Determine the (X, Y) coordinate at the center of the cell enclosing the given text.  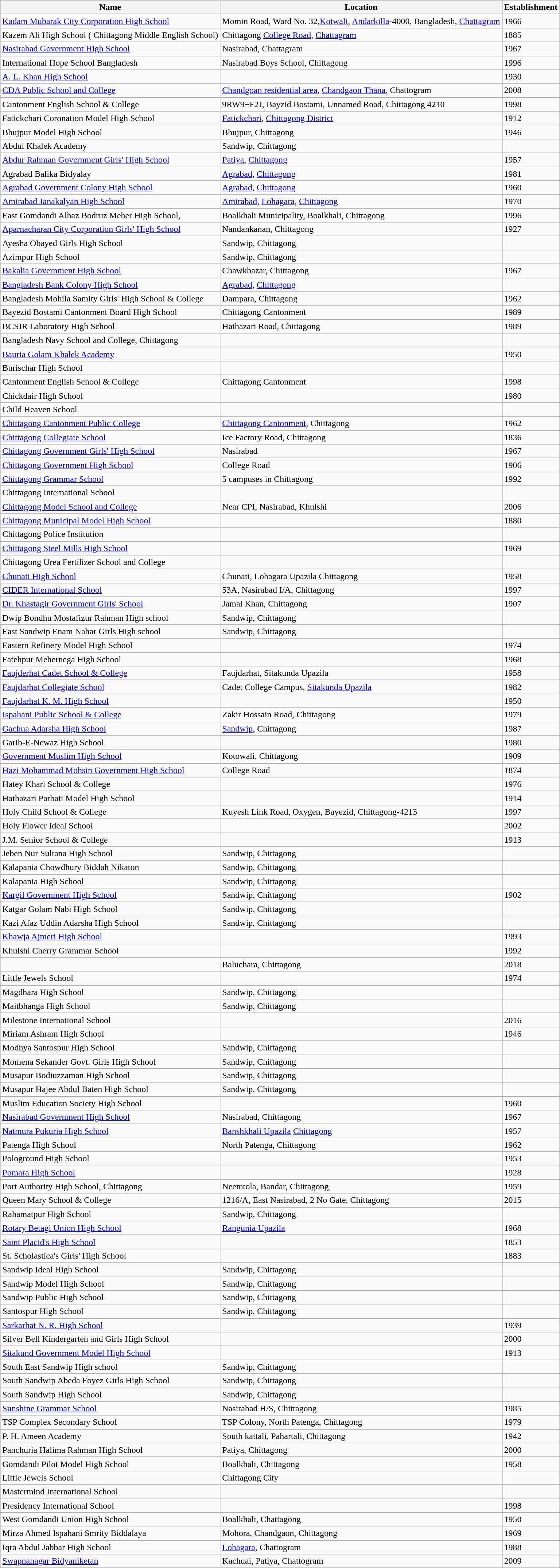
Eastern Refinery Model High School (110, 645)
Kazem Ali High School ( Chittagong Middle English School) (110, 35)
Chittagong Cantonment, Chittagong (361, 424)
Chittagong Collegiate School (110, 437)
1982 (531, 687)
Musapur Hajee Abdul Baten High School (110, 1089)
West Gomdandi Union High School (110, 1520)
1987 (531, 729)
Chittagong Steel Mills High School (110, 548)
Chunati High School (110, 576)
Magdhara High School (110, 992)
Chawkbazar, Chittagong (361, 271)
Faujdarhat Collegiate School (110, 687)
Kotowali, Chittagong (361, 756)
Ice Factory Road, Chittagong (361, 437)
Nasirabad, Chattagram (361, 49)
Aparnacharan City Corporation Girls' High School (110, 229)
Amirabad, Lohagara, Chittagong (361, 202)
Near CPI, Nasirabad, Khulshi (361, 507)
Momin Road, Ward No. 32,Kotwali, Andarkilla-4000, Bangladesh, Chattagram (361, 21)
Chittagong Model School and College (110, 507)
Ispahani Public School & College (110, 715)
1953 (531, 1159)
Momena Sekander Govt. Girls High School (110, 1062)
Bauria Golam Khalek Academy (110, 354)
Fatehpur Mehernega High School (110, 659)
Muslim Education Society High School (110, 1103)
Fatickchari, Chittagong District (361, 118)
Pologround High School (110, 1159)
2002 (531, 826)
Bakalia Government High School (110, 271)
South East Sandwip High school (110, 1367)
Kalapania High School (110, 881)
Location (361, 7)
1959 (531, 1186)
Kargil Government High School (110, 895)
1914 (531, 798)
Gachua Adarsha High School (110, 729)
Faujdarhat K. M. High School (110, 701)
Modhya Santospur High School (110, 1048)
TSP Colony, North Patenga, Chittagong (361, 1422)
Banshkhali Upazila Chittagong (361, 1131)
Nasirabad H/S, Chittagong (361, 1408)
Nasirabad (361, 451)
North Patenga, Chittagong (361, 1145)
Mirza Ahmed Ispahani Smrity Biddalaya (110, 1533)
Khawja Ajmeri High School (110, 937)
Sandwip Ideal High School (110, 1269)
1927 (531, 229)
Kadam Mubarak City Corporation High School (110, 21)
TSP Complex Secondary School (110, 1422)
Bhujpur Model High School (110, 132)
Saint Placid's High School (110, 1242)
1930 (531, 77)
Government Muslim High School (110, 756)
Maitbhanga High School (110, 1006)
Dwip Bondhu Mostafizur Rahman High school (110, 618)
Abdul Khalek Academy (110, 146)
Chittagong City (361, 1478)
2008 (531, 90)
Hatey Khari School & College (110, 784)
1906 (531, 465)
Sandwip Model High School (110, 1283)
Chittagong Police Institution (110, 534)
1836 (531, 437)
Chittagong College Road, Chattagram (361, 35)
Lohagara, Chattogram (361, 1547)
A. L. Khan High School (110, 77)
Sandwip Public High School (110, 1298)
J.M. Senior School & College (110, 839)
International Hope School Bangladesh (110, 63)
Sitakund Government Model High School (110, 1353)
Neemtola, Bandar, Chittagong (361, 1186)
Panchuria Halima Rahman High School (110, 1450)
Mastermind International School (110, 1491)
Boalkhali Municipality, Boalkhali, Chittagong (361, 215)
Abdur Rahman Government Girls' High School (110, 160)
Faujderhat Cadet School & College (110, 673)
Zakir Hossain Road, Chittagong (361, 715)
East Sandwip Enam Nahar Girls High school (110, 632)
Bayezid Bostami Cantonment Board High School (110, 312)
Mohora, Chandgaon, Chittagong (361, 1533)
1976 (531, 784)
CDA Public School and College (110, 90)
Cadet College Campus, Sitakunda Upazila (361, 687)
5 campuses in Chittagong (361, 479)
Chittagong Government High School (110, 465)
1902 (531, 895)
1985 (531, 1408)
Nandankanan, Chittagong (361, 229)
Sunshine Grammar School (110, 1408)
Chunati, Lohagara Upazila Chittagong (361, 576)
1939 (531, 1325)
1880 (531, 520)
2006 (531, 507)
Agrabad Government Colony High School (110, 188)
Agrabad Balika Bidyalay (110, 174)
1883 (531, 1256)
Kachuai, Patiya, Chattogram (361, 1561)
1885 (531, 35)
1993 (531, 937)
St. Scholastica's Girls' High School (110, 1256)
1907 (531, 604)
Hathazari Parbati Model High School (110, 798)
Bangladesh Mohila Samity Girls' High School & College (110, 299)
Jamal Khan, Chittagong (361, 604)
Chandgoan residential area, Chandgaon Thana, Chattogram (361, 90)
Amirabad Janakalyan High School (110, 202)
Name (110, 7)
Child Heaven School (110, 410)
Ayesha Obayed Girls High School (110, 243)
Milestone International School (110, 1020)
1909 (531, 756)
1988 (531, 1547)
Nasirabad, Chittagong (361, 1117)
1216/A, East Nasirabad, 2 No Gate, Chittagong (361, 1200)
Chittagong Cantonment Public College (110, 424)
Hathazari Road, Chittagong (361, 326)
1970 (531, 202)
Silver Bell Kindergarten and Girls High School (110, 1339)
Bhujpur, Chittagong (361, 132)
Azimpur High School (110, 257)
Kuyesh Link Road, Oxygen, Bayezid, Chittagong-4213 (361, 812)
1942 (531, 1436)
Kalapania Chowdhury Biddah Nikaton (110, 867)
Iqra Abdul Jabbar High School (110, 1547)
1874 (531, 770)
Natmura Pukuria High School (110, 1131)
Patenga High School (110, 1145)
Pomara High School (110, 1173)
Miriam Ashram High School (110, 1034)
East Gomdandi Alhaz Bodruz Meher High School, (110, 215)
Chittagong Municipal Model High School (110, 520)
Establishment (531, 7)
Chittagong Urea Fertilizer School and College (110, 562)
Rahamatpur High School (110, 1214)
Bangladesh Navy School and College, Chittagong (110, 340)
Boalkhali, Chattagong (361, 1520)
Rotary Betagi Union High School (110, 1228)
Musapur Bodiuzzaman High School (110, 1076)
Burischar High School (110, 368)
Nasirabad Boys School, Chittagong (361, 63)
1966 (531, 21)
BCSIR Laboratory High School (110, 326)
2015 (531, 1200)
2009 (531, 1561)
Hazi Mohammad Mohsin Government High School (110, 770)
P. H. Ameen Academy (110, 1436)
1981 (531, 174)
Chittagong Grammar School (110, 479)
1853 (531, 1242)
Dampara, Chittagong (361, 299)
Garib-E-Newaz High School (110, 742)
Bangladesh Bank Colony High School (110, 285)
Chickdair High School (110, 395)
Presidency International School (110, 1506)
CIDER International School (110, 590)
Port Authority High School, Chittagong (110, 1186)
Sarkarhat N. R. High School (110, 1325)
Santospur High School (110, 1311)
2016 (531, 1020)
Gomdandi Pilot Model High School (110, 1464)
1928 (531, 1173)
Katgar Golam Nabi High School (110, 909)
2018 (531, 964)
Boalkhali, Chittagong (361, 1464)
Kazi Afaz Uddin Adarsha High School (110, 923)
Faujdarhat, Sitakunda Upazila (361, 673)
Holy Child School & College (110, 812)
Holy Flower Ideal School (110, 826)
Chittagong International School (110, 493)
Fatickchari Coronation Model High School (110, 118)
Baluchara, Chittagong (361, 964)
Swapnanagar Bidyaniketan (110, 1561)
9RW9+F2J, Bayzid Bostami, Unnamed Road, Chittagong 4210 (361, 104)
Rangunia Upazila (361, 1228)
Queen Mary School & College (110, 1200)
Chittagong Government Girls' High School (110, 451)
Jeben Nur Sultana High School (110, 854)
South Sandwip Abeda Foyez Girls High School (110, 1381)
South kattali, Pahartali, Chittagong (361, 1436)
Khulshi Cherry Grammar School (110, 951)
1912 (531, 118)
Dr. Khastagir Government Girls' School (110, 604)
53A, Nasirabad I/A, Chittagong (361, 590)
South Sandwip High School (110, 1395)
